Find where the given text appears and provide that cell's center as [X, Y] coordinate. 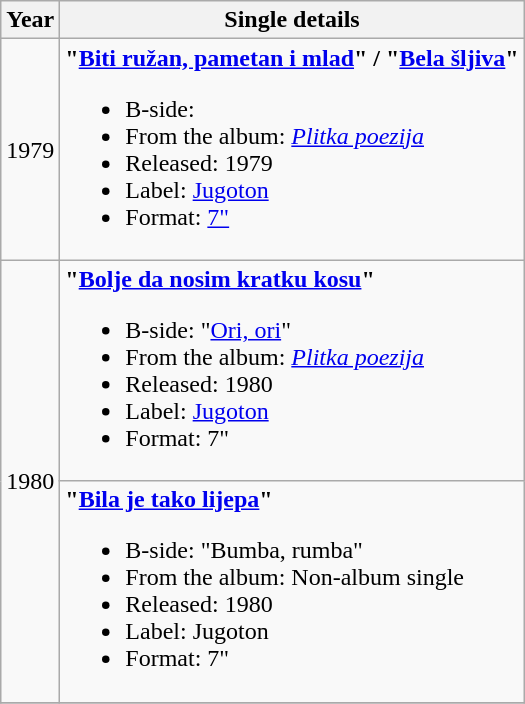
"Bolje da nosim kratku kosu"B-side: "Ori, ori"From the album: Plitka poezijaReleased: 1980Label: JugotonFormat: 7" [292, 370]
1980 [30, 481]
"Bila je tako lijepa"B-side: "Bumba, rumba"From the album: Non-album singleReleased: 1980Label: JugotonFormat: 7" [292, 592]
Single details [292, 20]
Year [30, 20]
1979 [30, 150]
"Biti ružan, pametan i mlad" / "Bela šljiva" B-side:From the album: Plitka poezijaReleased: 1979Label: JugotonFormat: 7" [292, 150]
